Find where the given text appears and provide that cell's center as [X, Y] coordinate. 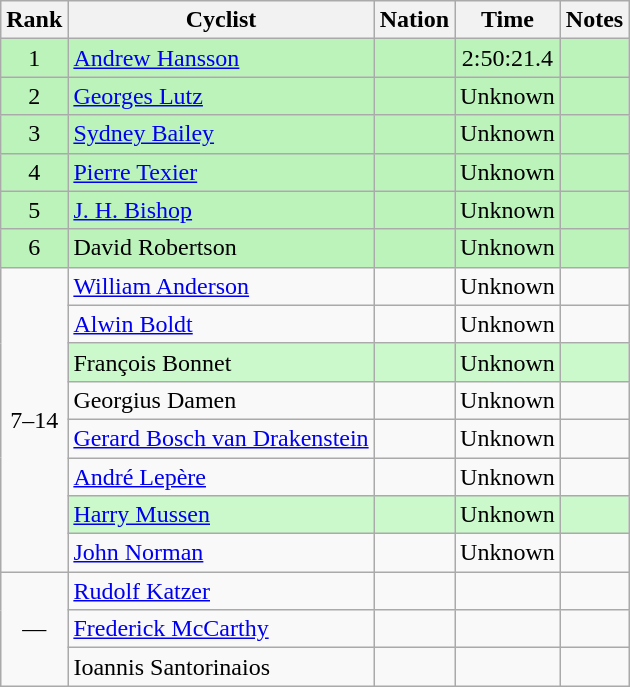
5 [34, 210]
— [34, 629]
Nation [414, 20]
Sydney Bailey [221, 134]
4 [34, 172]
Time [508, 20]
Notes [594, 20]
Frederick McCarthy [221, 629]
Ioannis Santorinaios [221, 667]
Gerard Bosch van Drakenstein [221, 438]
André Lepère [221, 477]
Alwin Boldt [221, 324]
David Robertson [221, 248]
John Norman [221, 553]
J. H. Bishop [221, 210]
Georgius Damen [221, 400]
William Anderson [221, 286]
7–14 [34, 419]
2:50:21.4 [508, 58]
Harry Mussen [221, 515]
1 [34, 58]
Andrew Hansson [221, 58]
François Bonnet [221, 362]
Georges Lutz [221, 96]
Pierre Texier [221, 172]
Cyclist [221, 20]
6 [34, 248]
3 [34, 134]
2 [34, 96]
Rank [34, 20]
Rudolf Katzer [221, 591]
